Provide the [X, Y] coordinate of the cell's center where the given text is located.  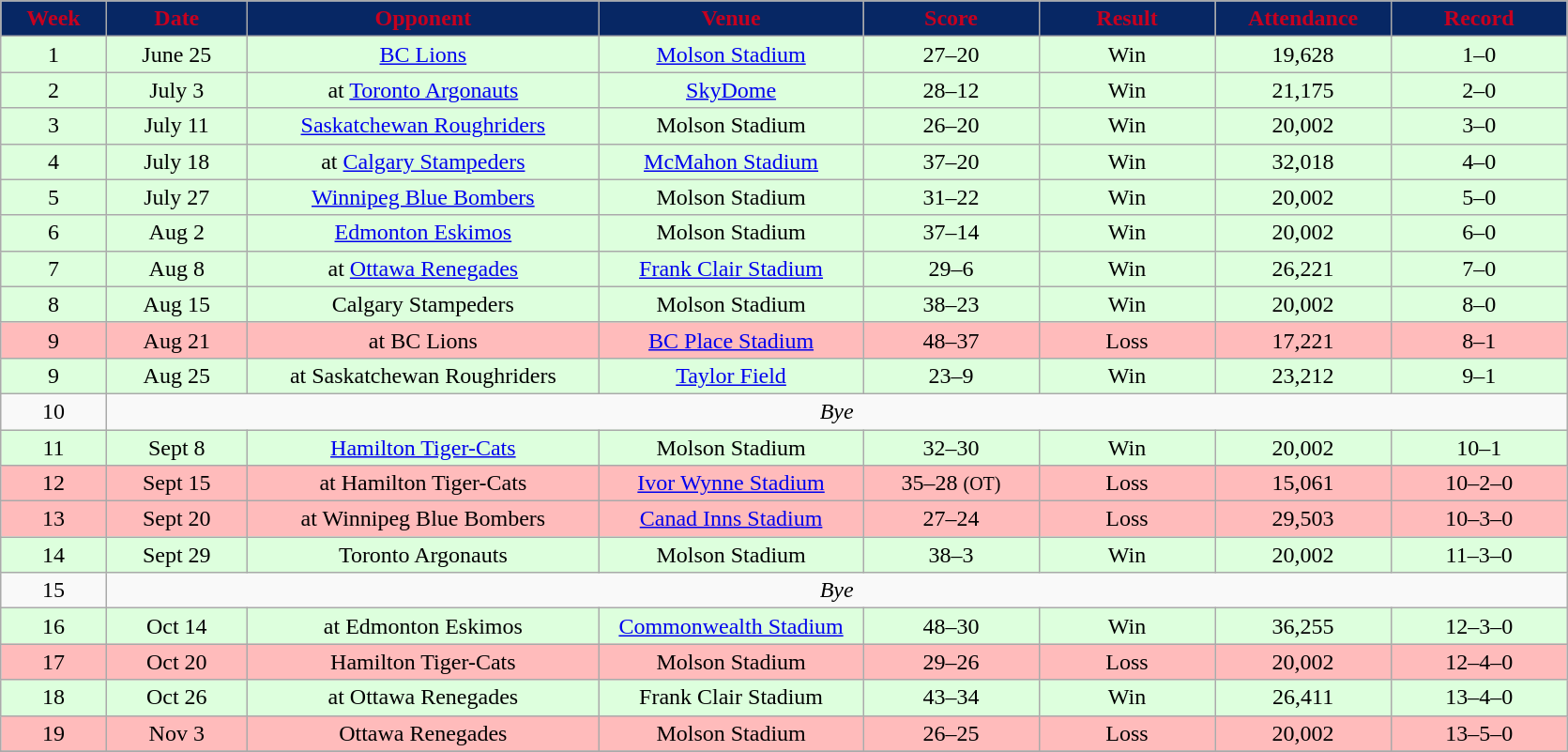
2 [54, 90]
26–20 [951, 126]
Taylor Field [730, 376]
Ottawa Renegades [422, 733]
17,221 [1303, 340]
at Hamilton Tiger-Cats [422, 483]
Sept 29 [176, 555]
28–12 [951, 90]
Aug 15 [176, 304]
Nov 3 [176, 733]
27–20 [951, 54]
Sept 8 [176, 448]
27–24 [951, 519]
10–2–0 [1479, 483]
6–0 [1479, 233]
at Winnipeg Blue Bombers [422, 519]
1 [54, 54]
Attendance [1303, 19]
at Toronto Argonauts [422, 90]
29,503 [1303, 519]
July 18 [176, 161]
11–3–0 [1479, 555]
37–20 [951, 161]
48–30 [951, 626]
8–1 [1479, 340]
8–0 [1479, 304]
July 3 [176, 90]
4 [54, 161]
9–1 [1479, 376]
3 [54, 126]
Toronto Argonauts [422, 555]
29–26 [951, 662]
July 11 [176, 126]
Calgary Stampeders [422, 304]
at Calgary Stampeders [422, 161]
4–0 [1479, 161]
10 [54, 411]
19 [54, 733]
14 [54, 555]
Edmonton Eskimos [422, 233]
Score [951, 19]
15 [54, 591]
17 [54, 662]
7–0 [1479, 269]
July 27 [176, 197]
Winnipeg Blue Bombers [422, 197]
BC Place Stadium [730, 340]
at Saskatchewan Roughriders [422, 376]
Ivor Wynne Stadium [730, 483]
36,255 [1303, 626]
18 [54, 698]
48–37 [951, 340]
31–22 [951, 197]
23,212 [1303, 376]
June 25 [176, 54]
SkyDome [730, 90]
26,411 [1303, 698]
Aug 25 [176, 376]
19,628 [1303, 54]
McMahon Stadium [730, 161]
Aug 8 [176, 269]
35–28 (OT) [951, 483]
Week [54, 19]
Date [176, 19]
32–30 [951, 448]
Saskatchewan Roughriders [422, 126]
23–9 [951, 376]
13–4–0 [1479, 698]
5–0 [1479, 197]
10–1 [1479, 448]
Oct 20 [176, 662]
Opponent [422, 19]
13 [54, 519]
Oct 14 [176, 626]
at BC Lions [422, 340]
37–14 [951, 233]
26,221 [1303, 269]
6 [54, 233]
Result [1127, 19]
3–0 [1479, 126]
8 [54, 304]
Commonwealth Stadium [730, 626]
7 [54, 269]
38–3 [951, 555]
2–0 [1479, 90]
Record [1479, 19]
Oct 26 [176, 698]
Venue [730, 19]
12–4–0 [1479, 662]
1–0 [1479, 54]
Sept 20 [176, 519]
38–23 [951, 304]
10–3–0 [1479, 519]
13–5–0 [1479, 733]
29–6 [951, 269]
at Edmonton Eskimos [422, 626]
12–3–0 [1479, 626]
Canad Inns Stadium [730, 519]
43–34 [951, 698]
Aug 2 [176, 233]
12 [54, 483]
15,061 [1303, 483]
21,175 [1303, 90]
16 [54, 626]
Sept 15 [176, 483]
BC Lions [422, 54]
Aug 21 [176, 340]
11 [54, 448]
5 [54, 197]
32,018 [1303, 161]
26–25 [951, 733]
